Return the [x, y] coordinate for the center point of the cell that contains the specified text.  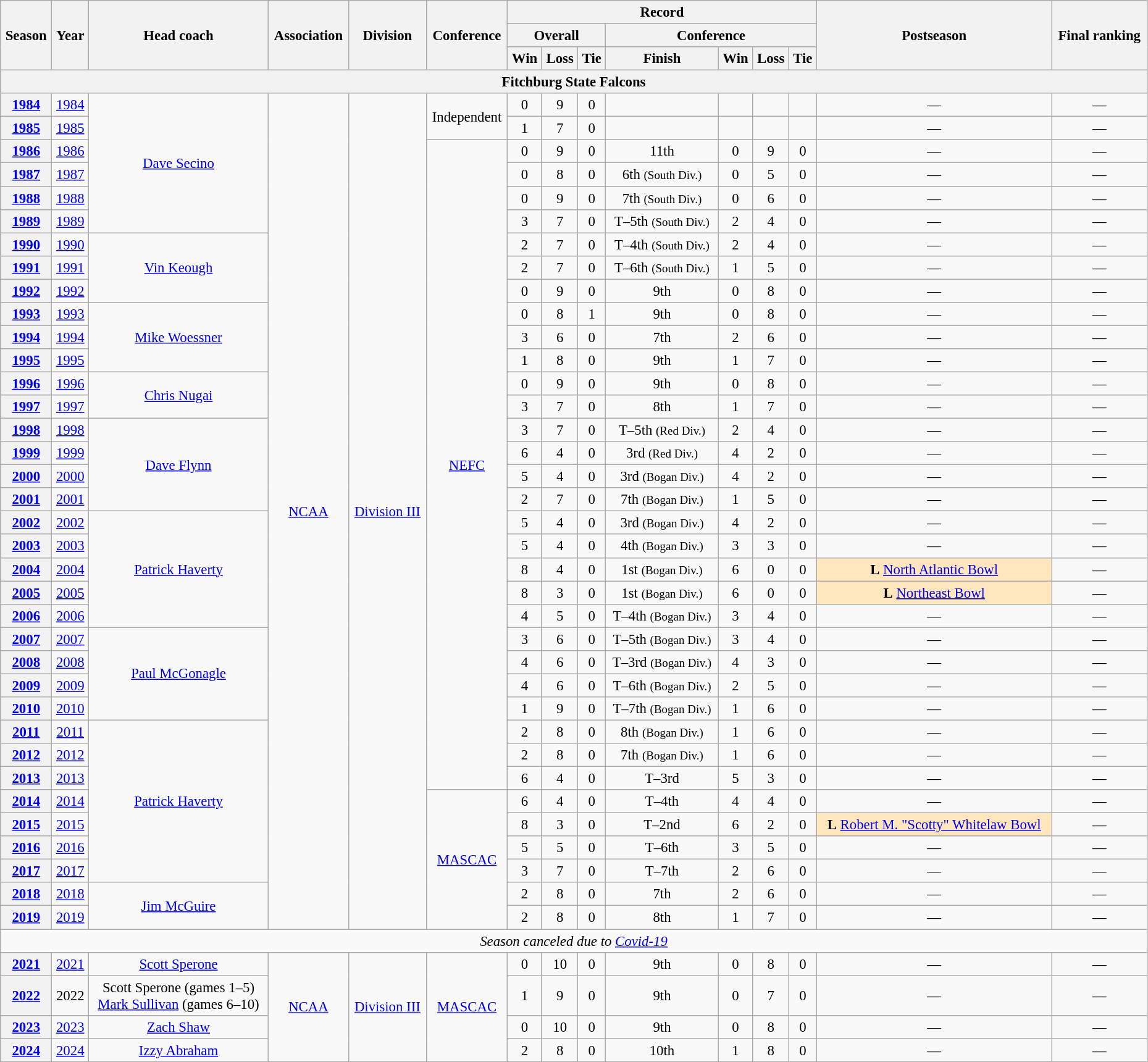
T–4th [662, 801]
Vin Keough [179, 268]
Division [388, 36]
Season canceled due to Covid-19 [574, 941]
Final ranking [1099, 36]
T–4th (Bogan Div.) [662, 616]
T–7th (Bogan Div.) [662, 709]
Head coach [179, 36]
Postseason [934, 36]
Record [662, 12]
T–3rd (Bogan Div.) [662, 663]
6th (South Div.) [662, 175]
T–5th (South Div.) [662, 221]
T–4th (South Div.) [662, 245]
NEFC [467, 464]
Dave Flynn [179, 465]
Paul McGonagle [179, 674]
T–5th (Bogan Div.) [662, 639]
Scott Sperone (games 1–5) Mark Sullivan (games 6–10) [179, 995]
11th [662, 151]
10th [662, 1050]
T–6th [662, 848]
3rd (Red Div.) [662, 453]
Finish [662, 59]
Jim McGuire [179, 906]
Fitchburg State Falcons [574, 82]
Mike Woessner [179, 337]
T–3rd [662, 779]
T–6th (Bogan Div.) [662, 685]
T–7th [662, 871]
Season [26, 36]
7th (South Div.) [662, 198]
T–2nd [662, 825]
L Robert M. "Scotty" Whitelaw Bowl [934, 825]
Association [308, 36]
Overall [557, 36]
Year [70, 36]
Zach Shaw [179, 1027]
Chris Nugai [179, 395]
8th (Bogan Div.) [662, 732]
Izzy Abraham [179, 1050]
T–5th (Red Div.) [662, 430]
Dave Secino [179, 163]
Independent [467, 116]
T–6th (South Div.) [662, 267]
L Northeast Bowl [934, 593]
4th (Bogan Div.) [662, 546]
L North Atlantic Bowl [934, 569]
Scott Sperone [179, 964]
